Extract the (x, y) coordinate from the center of the cell holding the provided text.  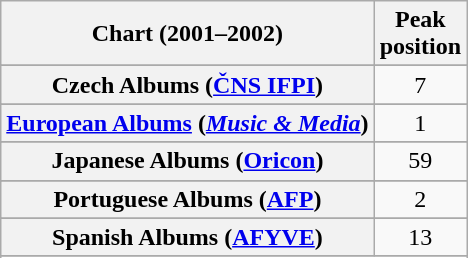
59 (420, 161)
2 (420, 199)
Chart (2001–2002) (188, 34)
Czech Albums (ČNS IFPI) (188, 85)
Spanish Albums (AFYVE) (188, 237)
Portuguese Albums (AFP) (188, 199)
13 (420, 237)
European Albums (Music & Media) (188, 123)
7 (420, 85)
Japanese Albums (Oricon) (188, 161)
1 (420, 123)
Peakposition (420, 34)
